Locate the cell with the specified text and output its [x, y] center coordinate. 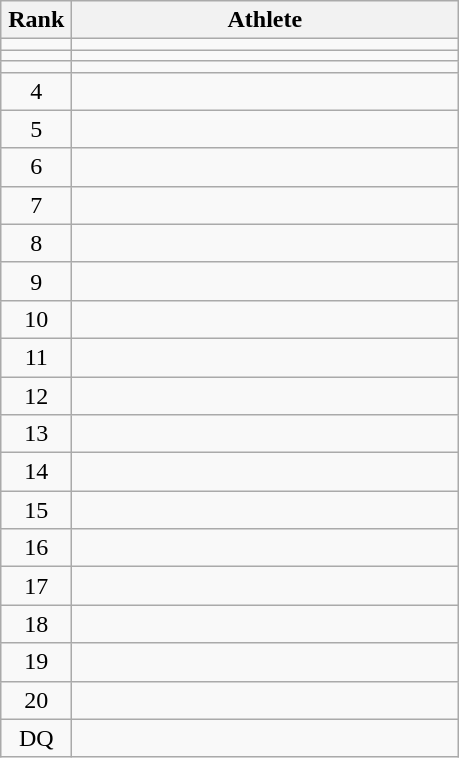
19 [36, 662]
17 [36, 586]
8 [36, 243]
11 [36, 357]
12 [36, 395]
Athlete [265, 20]
4 [36, 91]
5 [36, 129]
18 [36, 624]
9 [36, 281]
15 [36, 510]
14 [36, 472]
DQ [36, 738]
13 [36, 434]
6 [36, 167]
10 [36, 319]
16 [36, 548]
7 [36, 205]
Rank [36, 20]
20 [36, 700]
